From the cell containing the given text, extract its center point as (x, y) coordinate. 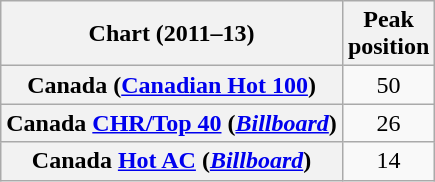
Canada (Canadian Hot 100) (172, 85)
Peakposition (388, 34)
Canada Hot AC (Billboard) (172, 161)
50 (388, 85)
Canada CHR/Top 40 (Billboard) (172, 123)
14 (388, 161)
Chart (2011–13) (172, 34)
26 (388, 123)
